Locate the cell with the specified text and output its (X, Y) center coordinate. 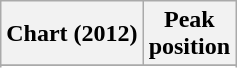
Peakposition (189, 34)
Chart (2012) (72, 34)
